Return the (x, y) coordinate for the center point of the cell that contains the specified text.  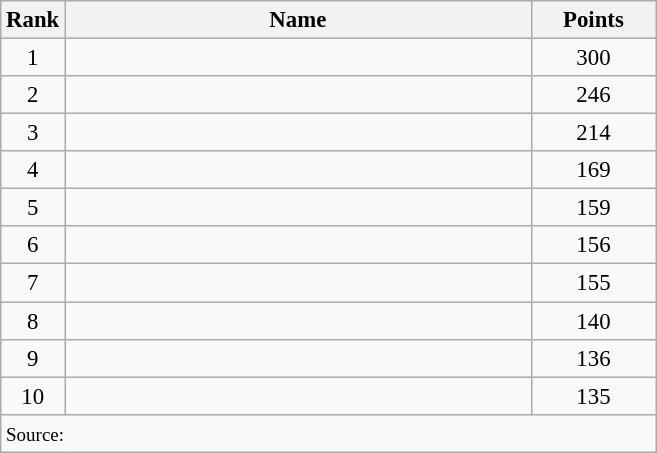
3 (33, 133)
8 (33, 321)
156 (594, 245)
214 (594, 133)
6 (33, 245)
Points (594, 20)
7 (33, 283)
Rank (33, 20)
5 (33, 208)
4 (33, 170)
Name (298, 20)
136 (594, 358)
Source: (328, 433)
300 (594, 58)
2 (33, 95)
246 (594, 95)
1 (33, 58)
159 (594, 208)
169 (594, 170)
140 (594, 321)
9 (33, 358)
155 (594, 283)
10 (33, 396)
135 (594, 396)
